From the cell containing the given text, extract its center point as [X, Y] coordinate. 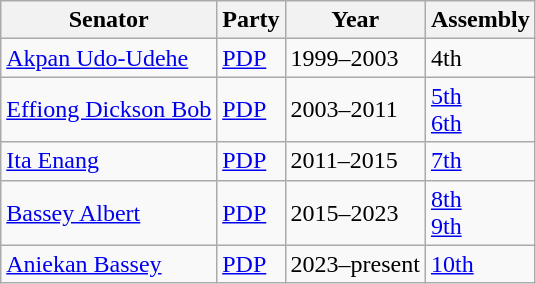
2015–2023 [355, 212]
1999–2003 [355, 58]
Ita Enang [109, 161]
Aniekan Bassey [109, 264]
Bassey Albert [109, 212]
10th [480, 264]
Year [355, 20]
7th [480, 161]
Effiong Dickson Bob [109, 110]
Senator [109, 20]
Party [251, 20]
2003–2011 [355, 110]
2011–2015 [355, 161]
Akpan Udo-Udehe [109, 58]
Assembly [480, 20]
8th9th [480, 212]
2023–present [355, 264]
4th [480, 58]
5th6th [480, 110]
